Search for the cell housing the specified text and yield its [X, Y] center coordinate. 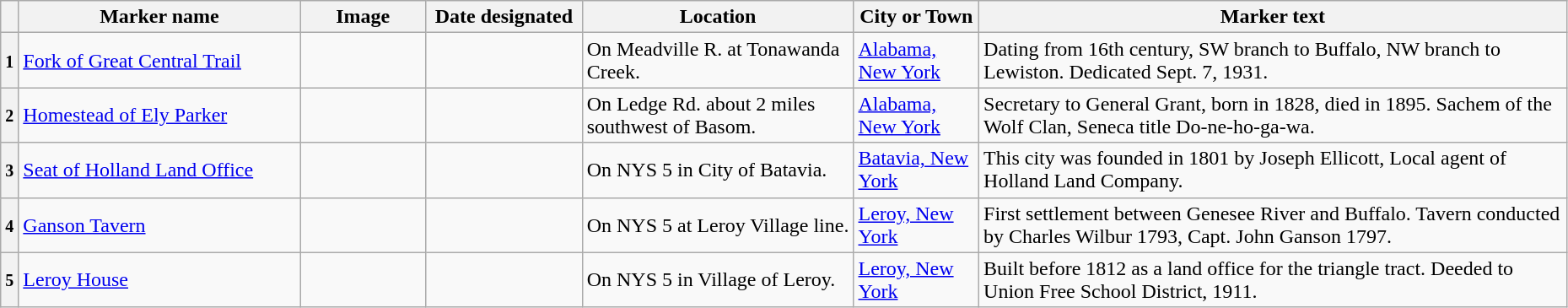
Secretary to General Grant, born in 1828, died in 1895. Sachem of the Wolf Clan, Seneca title Do-ne-ho-ga-wa. [1274, 115]
City or Town [916, 17]
1 [10, 61]
Batavia, New York [916, 170]
Location [718, 17]
4 [10, 224]
On NYS 5 in City of Batavia. [718, 170]
Dating from 16th century, SW branch to Buffalo, NW branch to Lewiston. Dedicated Sept. 7, 1931. [1274, 61]
On NYS 5 in Village of Leroy. [718, 280]
Built before 1812 as a land office for the triangle tract. Deeded to Union Free School District, 1911. [1274, 280]
First settlement between Genesee River and Buffalo. Tavern conducted by Charles Wilbur 1793, Capt. John Ganson 1797. [1274, 224]
2 [10, 115]
Marker text [1274, 17]
Marker name [159, 17]
Date designated [504, 17]
This city was founded in 1801 by Joseph Ellicott, Local agent of Holland Land Company. [1274, 170]
On NYS 5 at Leroy Village line. [718, 224]
5 [10, 280]
Fork of Great Central Trail [159, 61]
3 [10, 170]
Image [363, 17]
On Ledge Rd. about 2 miles southwest of Basom. [718, 115]
Leroy House [159, 280]
Homestead of Ely Parker [159, 115]
Ganson Tavern [159, 224]
Seat of Holland Land Office [159, 170]
On Meadville R. at Tonawanda Creek. [718, 61]
